Locate the cell with the specified text and output its [x, y] center coordinate. 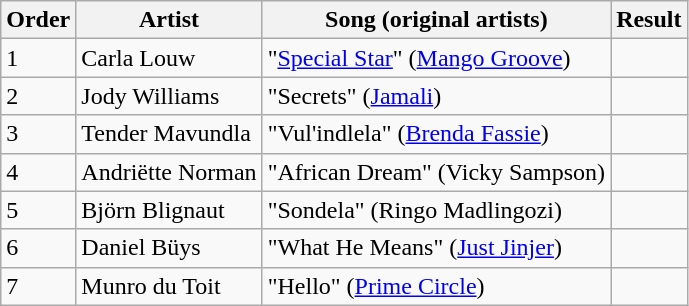
Order [38, 20]
Daniel Büys [169, 248]
"What He Means" (Just Jinjer) [436, 248]
3 [38, 134]
"Hello" (Prime Circle) [436, 286]
Andriëtte Norman [169, 172]
"Secrets" (Jamali) [436, 96]
Jody Williams [169, 96]
"Sondela" (Ringo Madlingozi) [436, 210]
7 [38, 286]
1 [38, 58]
"Vul'indlela" (Brenda Fassie) [436, 134]
Artist [169, 20]
Tender Mavundla [169, 134]
5 [38, 210]
"African Dream" (Vicky Sampson) [436, 172]
2 [38, 96]
Result [649, 20]
Song (original artists) [436, 20]
4 [38, 172]
"Special Star" (Mango Groove) [436, 58]
Björn Blignaut [169, 210]
Munro du Toit [169, 286]
Carla Louw [169, 58]
6 [38, 248]
